From the cell containing the given text, extract its center point as (X, Y) coordinate. 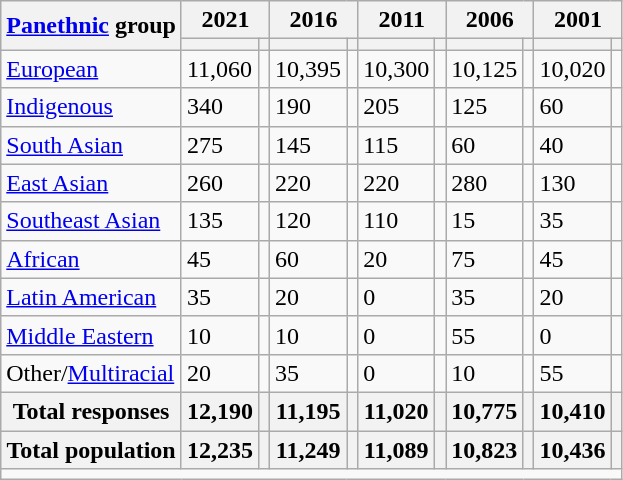
South Asian (92, 145)
11,020 (396, 411)
10,823 (484, 449)
260 (220, 183)
15 (484, 221)
11,249 (308, 449)
2011 (402, 20)
Middle Eastern (92, 335)
10,395 (308, 69)
Other/Multiracial (92, 373)
125 (484, 107)
Total responses (92, 411)
190 (308, 107)
10,410 (572, 411)
10,020 (572, 69)
Panethnic group (92, 26)
130 (572, 183)
340 (220, 107)
10,125 (484, 69)
Latin American (92, 297)
40 (572, 145)
11,195 (308, 411)
2001 (578, 20)
Total population (92, 449)
10,436 (572, 449)
African (92, 259)
280 (484, 183)
145 (308, 145)
11,060 (220, 69)
10,775 (484, 411)
2016 (314, 20)
110 (396, 221)
11,089 (396, 449)
75 (484, 259)
12,190 (220, 411)
115 (396, 145)
East Asian (92, 183)
135 (220, 221)
European (92, 69)
205 (396, 107)
120 (308, 221)
275 (220, 145)
Indigenous (92, 107)
2021 (225, 20)
2006 (490, 20)
10,300 (396, 69)
Southeast Asian (92, 221)
12,235 (220, 449)
